Find where the given text appears and provide that cell's center as (x, y) coordinate. 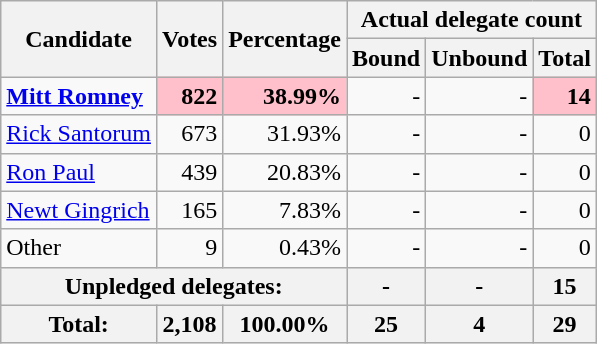
29 (565, 324)
Other (79, 248)
Percentage (285, 39)
673 (189, 134)
Votes (189, 39)
Actual delegate count (472, 20)
Unbound (480, 58)
20.83% (285, 172)
2,108 (189, 324)
Newt Gingrich (79, 210)
15 (565, 286)
Unpledged delegates: (174, 286)
Total: (79, 324)
Bound (386, 58)
Ron Paul (79, 172)
0.43% (285, 248)
4 (480, 324)
Candidate (79, 39)
Rick Santorum (79, 134)
100.00% (285, 324)
9 (189, 248)
31.93% (285, 134)
38.99% (285, 96)
7.83% (285, 210)
439 (189, 172)
25 (386, 324)
14 (565, 96)
822 (189, 96)
165 (189, 210)
Mitt Romney (79, 96)
Total (565, 58)
